Detect which cell encompasses the target text, then output its [X, Y] center coordinate. 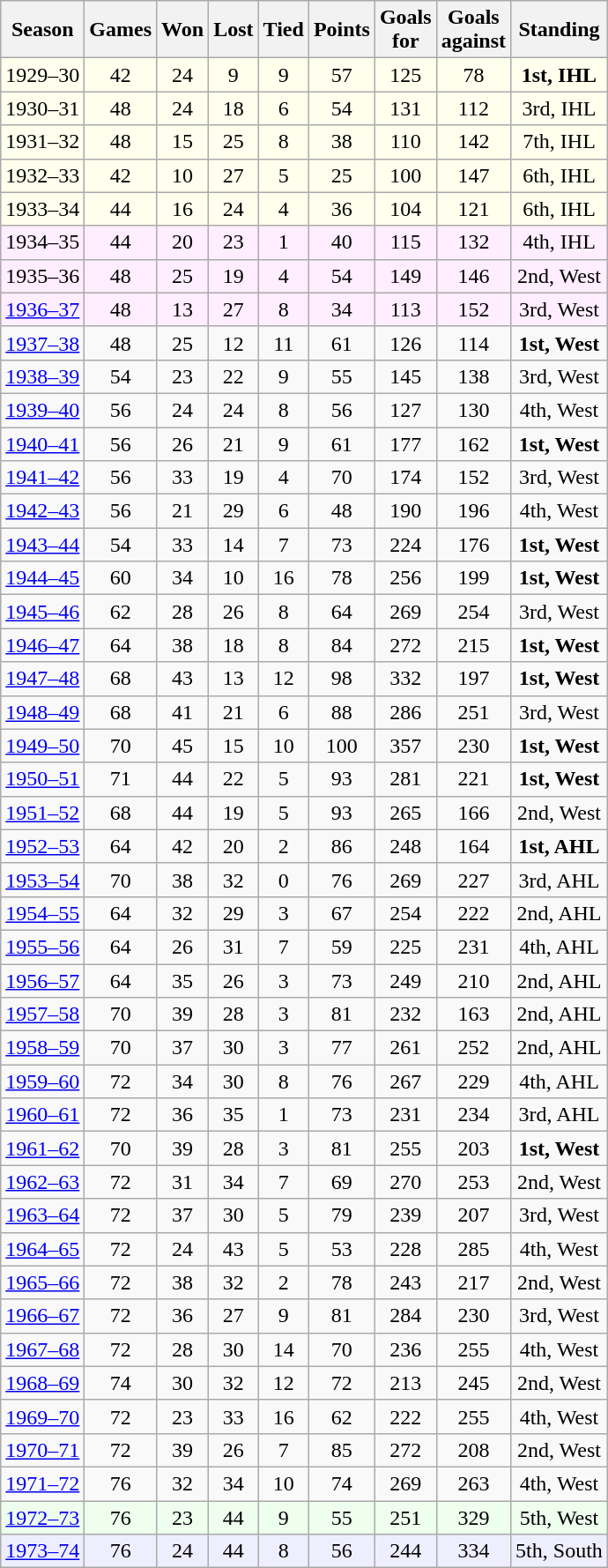
329 [473, 1517]
252 [473, 1048]
145 [405, 376]
284 [405, 1316]
1930–31 [42, 108]
Season [42, 30]
244 [405, 1551]
1934–35 [42, 242]
197 [473, 679]
281 [405, 779]
334 [473, 1551]
4th, IHL [560, 242]
1960–61 [42, 1115]
1939–40 [42, 410]
224 [405, 545]
1935–36 [42, 276]
265 [405, 813]
1936–37 [42, 309]
1962–63 [42, 1182]
1973–74 [42, 1551]
190 [405, 511]
203 [473, 1148]
77 [342, 1048]
243 [405, 1282]
1946–47 [42, 645]
166 [473, 813]
1948–49 [42, 712]
138 [473, 376]
285 [473, 1249]
208 [473, 1450]
1950–51 [42, 779]
1956–57 [42, 981]
1949–50 [42, 746]
84 [342, 645]
1938–39 [42, 376]
248 [405, 846]
1971–72 [42, 1483]
131 [405, 108]
1932–33 [42, 175]
79 [342, 1215]
228 [405, 1249]
225 [405, 947]
40 [342, 242]
127 [405, 410]
213 [405, 1383]
286 [405, 712]
113 [405, 309]
86 [342, 846]
Won [183, 30]
232 [405, 1014]
71 [121, 779]
196 [473, 511]
67 [342, 913]
267 [405, 1081]
229 [473, 1081]
1st, IHL [560, 75]
1951–52 [42, 813]
104 [405, 209]
121 [473, 209]
53 [342, 1249]
1947–48 [42, 679]
Tied [284, 30]
45 [183, 746]
1959–60 [42, 1081]
162 [473, 443]
1929–30 [42, 75]
245 [473, 1383]
59 [342, 947]
174 [405, 478]
256 [405, 578]
1942–43 [42, 511]
85 [342, 1450]
207 [473, 1215]
1944–45 [42, 578]
357 [405, 746]
163 [473, 1014]
1943–44 [42, 545]
146 [473, 276]
1970–71 [42, 1450]
270 [405, 1182]
239 [405, 1215]
1941–42 [42, 478]
164 [473, 846]
41 [183, 712]
Standing [560, 30]
215 [473, 645]
3rd, IHL [560, 108]
130 [473, 410]
1937–38 [42, 343]
1954–55 [42, 913]
112 [473, 108]
149 [405, 276]
1931–32 [42, 142]
253 [473, 1182]
1955–56 [42, 947]
1957–58 [42, 1014]
1967–68 [42, 1349]
176 [473, 545]
1961–62 [42, 1148]
1972–73 [42, 1517]
1963–64 [42, 1215]
221 [473, 779]
Games [121, 30]
261 [405, 1048]
263 [473, 1483]
126 [405, 343]
210 [473, 981]
1st, AHL [560, 846]
1968–69 [42, 1383]
142 [473, 142]
199 [473, 578]
88 [342, 712]
1964–65 [42, 1249]
1965–66 [42, 1282]
177 [405, 443]
1945–46 [42, 612]
Lost [234, 30]
98 [342, 679]
69 [342, 1182]
5th, West [560, 1517]
1958–59 [42, 1048]
249 [405, 981]
1966–67 [42, 1316]
Goalsagainst [473, 30]
115 [405, 242]
110 [405, 142]
147 [473, 175]
234 [473, 1115]
125 [405, 75]
5th, South [560, 1551]
1953–54 [42, 880]
1933–34 [42, 209]
Points [342, 30]
132 [473, 242]
1969–70 [42, 1416]
Goalsfor [405, 30]
0 [284, 880]
227 [473, 880]
57 [342, 75]
1940–41 [42, 443]
60 [121, 578]
217 [473, 1282]
114 [473, 343]
1952–53 [42, 846]
236 [405, 1349]
7th, IHL [560, 142]
332 [405, 679]
11 [284, 343]
